Determine the (X, Y) coordinate at the center of the cell enclosing the given text.  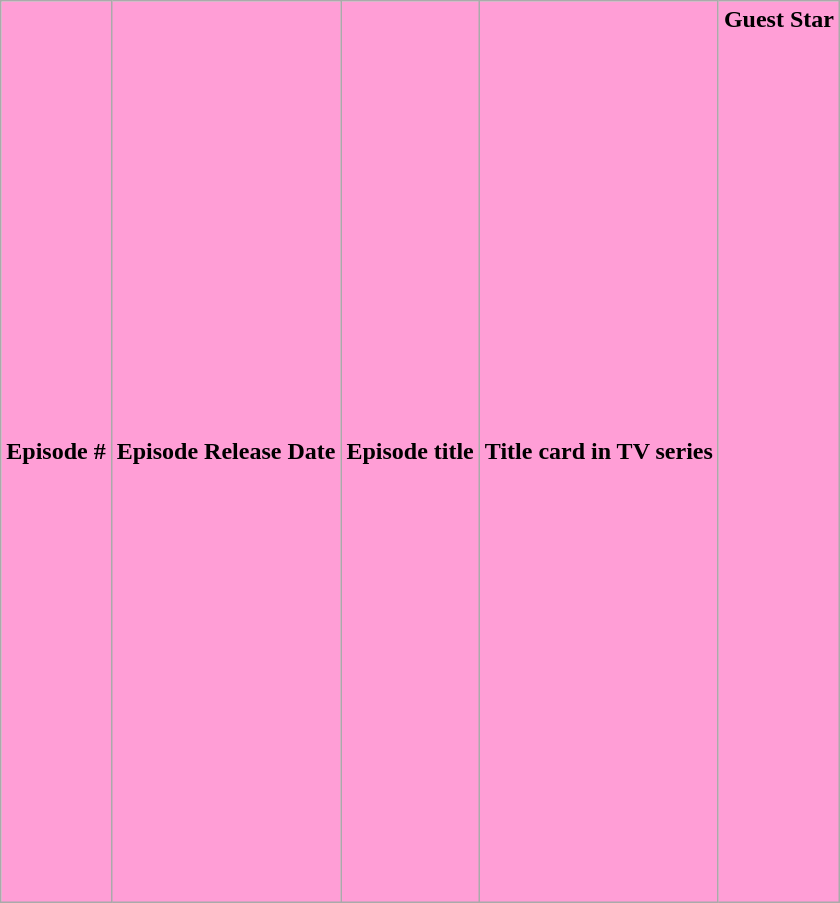
Title card in TV series (598, 452)
Episode # (56, 452)
Episode title (410, 452)
Guest Star (778, 452)
Episode Release Date (226, 452)
